Identify which cell holds the provided text, then report its [x, y] central coordinate. 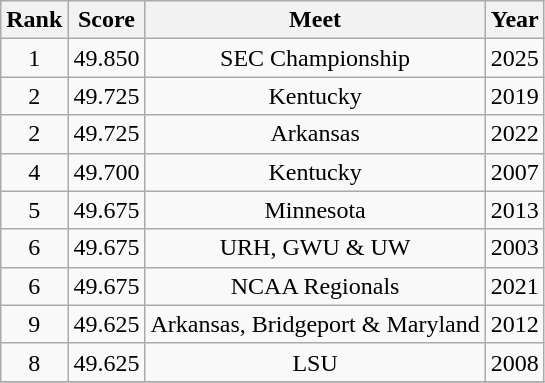
49.700 [106, 172]
2021 [514, 286]
2013 [514, 210]
2007 [514, 172]
Minnesota [315, 210]
2008 [514, 362]
Arkansas [315, 134]
NCAA Regionals [315, 286]
Meet [315, 20]
Year [514, 20]
8 [34, 362]
2022 [514, 134]
Arkansas, Bridgeport & Maryland [315, 324]
LSU [315, 362]
2012 [514, 324]
1 [34, 58]
Rank [34, 20]
2025 [514, 58]
5 [34, 210]
49.850 [106, 58]
4 [34, 172]
2003 [514, 248]
URH, GWU & UW [315, 248]
2019 [514, 96]
SEC Championship [315, 58]
9 [34, 324]
Score [106, 20]
